Return (X, Y) of the center of cell containing provided text 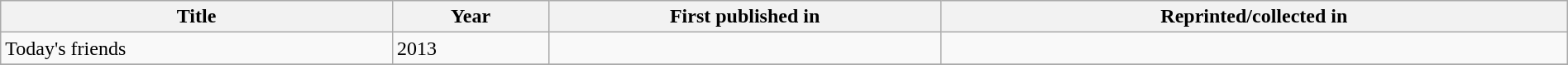
First published in (745, 17)
Year (470, 17)
Reprinted/collected in (1254, 17)
Title (197, 17)
Today's friends (197, 48)
2013 (470, 48)
